Detect which cell encompasses the target text, then output its (X, Y) center coordinate. 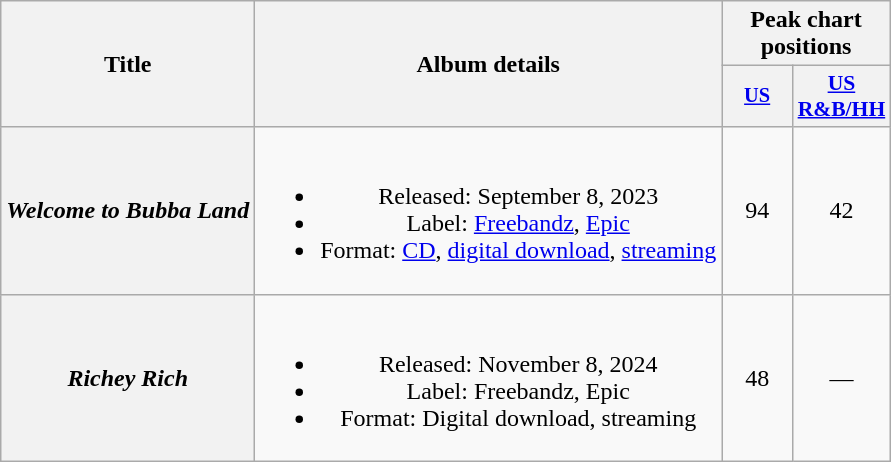
Welcome to Bubba Land (128, 210)
Title (128, 64)
Released: November 8, 2024Label: Freebandz, EpicFormat: Digital download, streaming (488, 378)
48 (758, 378)
USR&B/HH (842, 96)
Released: September 8, 2023Label: Freebandz, EpicFormat: CD, digital download, streaming (488, 210)
Album details (488, 64)
Richey Rich (128, 378)
94 (758, 210)
42 (842, 210)
US (758, 96)
Peak chart positions (806, 34)
— (842, 378)
